From the cell containing the given text, extract its center point as (X, Y) coordinate. 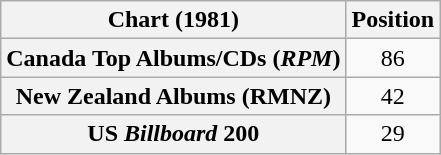
29 (393, 134)
Position (393, 20)
86 (393, 58)
New Zealand Albums (RMNZ) (174, 96)
42 (393, 96)
US Billboard 200 (174, 134)
Canada Top Albums/CDs (RPM) (174, 58)
Chart (1981) (174, 20)
